Provide the (X, Y) coordinate of the cell's center where the given text is located.  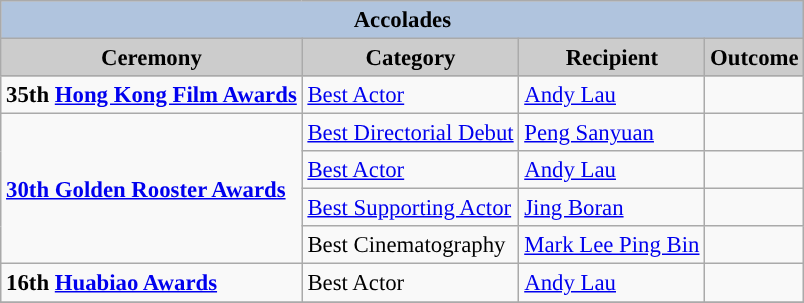
Best Cinematography (410, 245)
Mark Lee Ping Bin (612, 245)
Ceremony (152, 58)
Best Supporting Actor (410, 208)
30th Golden Rooster Awards (152, 189)
Recipient (612, 58)
16th Huabiao Awards (152, 283)
Category (410, 58)
Outcome (754, 58)
Best Directorial Debut (410, 133)
Accolades (402, 20)
Peng Sanyuan (612, 133)
Jing Boran (612, 208)
35th Hong Kong Film Awards (152, 95)
